Capture the cell that displays the provided text and extract its [X, Y] central coordinate. 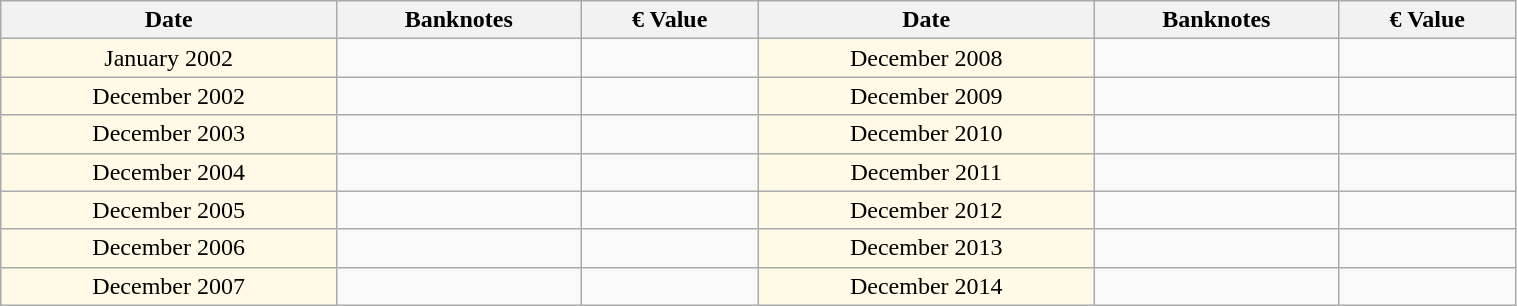
December 2009 [926, 96]
December 2013 [926, 248]
December 2002 [169, 96]
December 2012 [926, 210]
December 2011 [926, 172]
December 2006 [169, 248]
December 2008 [926, 58]
January 2002 [169, 58]
December 2014 [926, 286]
December 2003 [169, 134]
December 2007 [169, 286]
December 2010 [926, 134]
December 2004 [169, 172]
December 2005 [169, 210]
